From the cell containing the given text, extract its center point as [x, y] coordinate. 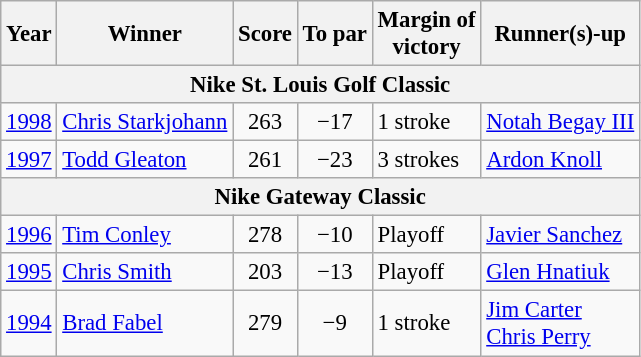
Todd Gleaton [145, 160]
3 strokes [426, 160]
263 [266, 122]
Brad Fabel [145, 324]
To par [334, 34]
1998 [29, 122]
279 [266, 324]
Nike St. Louis Golf Classic [320, 85]
Nike Gateway Classic [320, 197]
278 [266, 235]
−10 [334, 235]
1996 [29, 235]
−9 [334, 324]
Margin ofvictory [426, 34]
1995 [29, 273]
Glen Hnatiuk [560, 273]
Jim Carter Chris Perry [560, 324]
Notah Begay III [560, 122]
Winner [145, 34]
−17 [334, 122]
Tim Conley [145, 235]
Chris Starkjohann [145, 122]
1994 [29, 324]
Javier Sanchez [560, 235]
1997 [29, 160]
Ardon Knoll [560, 160]
203 [266, 273]
Runner(s)-up [560, 34]
Year [29, 34]
−23 [334, 160]
Chris Smith [145, 273]
Score [266, 34]
261 [266, 160]
−13 [334, 273]
